Return the [X, Y] coordinate for the center point of the cell that contains the specified text.  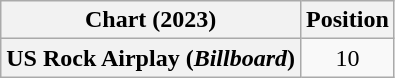
US Rock Airplay (Billboard) [151, 58]
Position [348, 20]
10 [348, 58]
Chart (2023) [151, 20]
